Scan for the cell matching the given text and deliver its (x, y) coordinate at center. 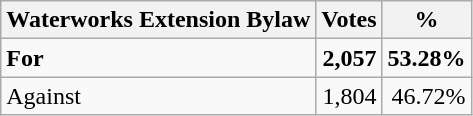
53.28% (426, 58)
Waterworks Extension Bylaw (158, 20)
Votes (349, 20)
1,804 (349, 96)
For (158, 58)
2,057 (349, 58)
% (426, 20)
46.72% (426, 96)
Against (158, 96)
